Capture the cell that displays the provided text and extract its (x, y) central coordinate. 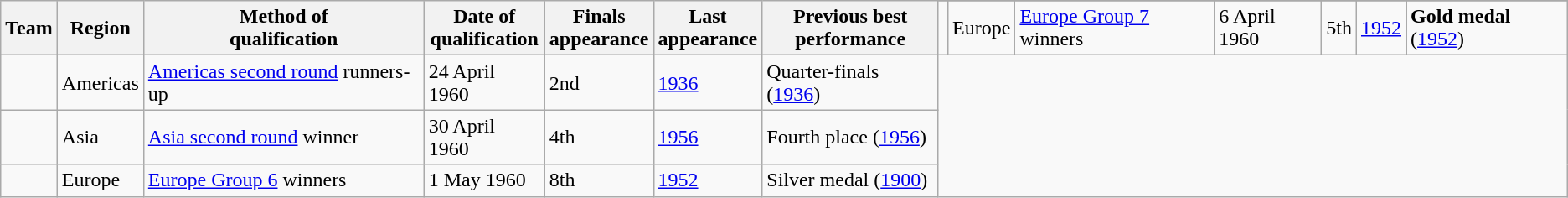
Previous bestperformance (851, 29)
Europe Group 7 winners (1115, 29)
30 April 1960 (484, 138)
1956 (708, 138)
Americas second round runners-up (283, 82)
Silver medal (1900) (851, 180)
4th (599, 138)
Fourth place (1956) (851, 138)
Team (29, 29)
Asia second round winner (283, 138)
Finalsappearance (599, 29)
Date ofqualification (484, 29)
Quarter-finals (1936) (851, 82)
Lastappearance (708, 29)
Region (101, 29)
24 April 1960 (484, 82)
1 May 1960 (484, 180)
Europe Group 6 winners (283, 180)
Method ofqualification (283, 29)
Americas (101, 82)
Gold medal (1952) (1488, 29)
Asia (101, 138)
5th (1339, 29)
8th (599, 180)
1936 (708, 82)
6 April 1960 (1268, 29)
2nd (599, 82)
